Scan for the cell matching the given text and deliver its (X, Y) coordinate at center. 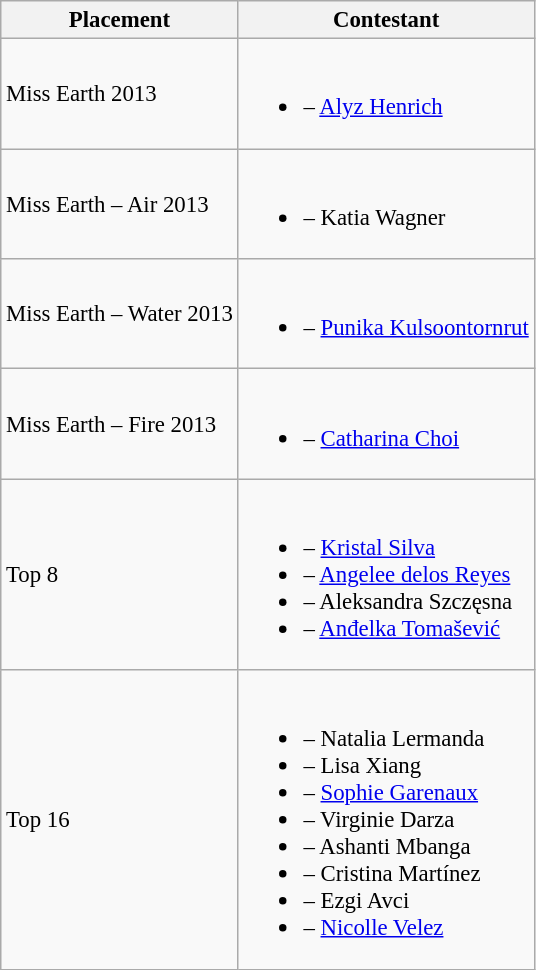
Placement (120, 20)
Top 8 (120, 574)
– Punika Kulsoontornrut (386, 314)
– Natalia Lermanda – Lisa Xiang – Sophie Garenaux – Virginie Darza – Ashanti Mbanga – Cristina Martínez – Ezgi Avci – Nicolle Velez (386, 820)
Miss Earth – Water 2013 (120, 314)
– Kristal Silva – Angelee delos Reyes – Aleksandra Szczęsna – Anđelka Tomašević (386, 574)
Top 16 (120, 820)
Miss Earth – Fire 2013 (120, 424)
– Alyz Henrich (386, 94)
– Catharina Choi (386, 424)
Contestant (386, 20)
– Katia Wagner (386, 204)
Miss Earth – Air 2013 (120, 204)
Miss Earth 2013 (120, 94)
